Return [x, y] of the center of cell containing provided text 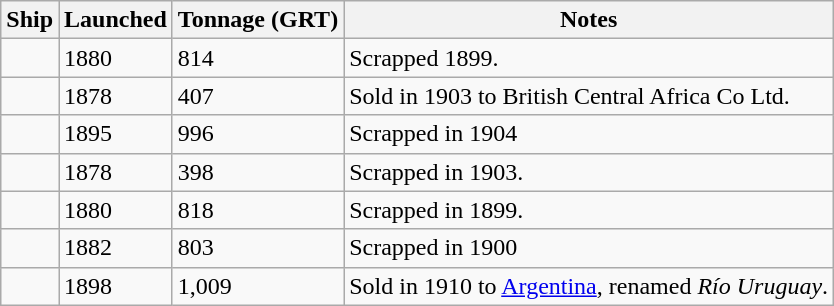
Notes [589, 20]
Sold in 1903 to British Central Africa Co Ltd. [589, 96]
Scrapped 1899. [589, 58]
1895 [116, 134]
Launched [116, 20]
Scrapped in 1903. [589, 172]
818 [258, 210]
Sold in 1910 to Argentina, renamed Río Uruguay. [589, 286]
407 [258, 96]
Tonnage (GRT) [258, 20]
1882 [116, 248]
Scrapped in 1904 [589, 134]
398 [258, 172]
1,009 [258, 286]
Scrapped in 1899. [589, 210]
1898 [116, 286]
996 [258, 134]
803 [258, 248]
Scrapped in 1900 [589, 248]
Ship [30, 20]
814 [258, 58]
